Determine the [X, Y] coordinate at the center of the cell enclosing the given text.  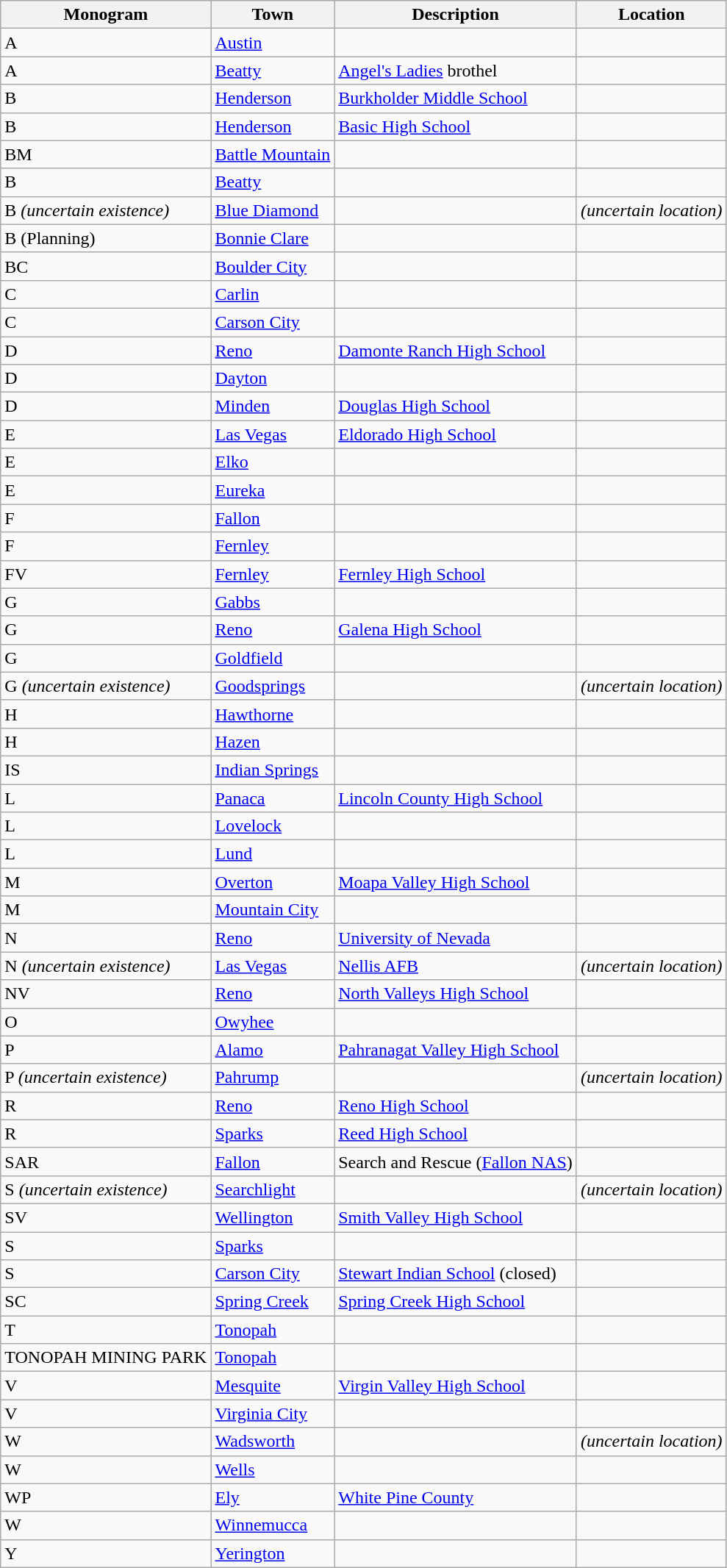
Carlin [273, 294]
NV [106, 994]
N (uncertain existence) [106, 966]
P [106, 1050]
Moapa Valley High School [456, 882]
Nellis AFB [456, 966]
Blue Diamond [273, 210]
B (Planning) [106, 238]
Angel's Ladies brothel [456, 71]
Austin [273, 43]
Bonnie Clare [273, 238]
Wellington [273, 1217]
Lund [273, 854]
Elko [273, 462]
SC [106, 1302]
Virginia City [273, 1414]
N [106, 938]
White Pine County [456, 1497]
IS [106, 770]
Monogram [106, 15]
Eldorado High School [456, 434]
Overton [273, 882]
Alamo [273, 1050]
Hawthorne [273, 714]
Basic High School [456, 126]
Goldfield [273, 658]
University of Nevada [456, 938]
Searchlight [273, 1189]
Mountain City [273, 910]
WP [106, 1497]
Pahrump [273, 1078]
Damonte Ranch High School [456, 351]
Panaca [273, 798]
Y [106, 1553]
Owyhee [273, 1022]
BM [106, 154]
Reno High School [456, 1106]
Fernley High School [456, 574]
G (uncertain existence) [106, 686]
Reed High School [456, 1134]
Spring Creek High School [456, 1302]
Smith Valley High School [456, 1217]
Mesquite [273, 1386]
B (uncertain existence) [106, 210]
SV [106, 1217]
Battle Mountain [273, 154]
Location [651, 15]
Minden [273, 407]
North Valleys High School [456, 994]
Lincoln County High School [456, 798]
BC [106, 266]
Boulder City [273, 266]
Yerington [273, 1553]
Description [456, 15]
Ely [273, 1497]
Burkholder Middle School [456, 99]
Search and Rescue (Fallon NAS) [456, 1161]
Pahranagat Valley High School [456, 1050]
Hazen [273, 742]
Virgin Valley High School [456, 1386]
TONOPAH MINING PARK [106, 1358]
Indian Springs [273, 770]
S (uncertain existence) [106, 1189]
Stewart Indian School (closed) [456, 1274]
Winnemucca [273, 1525]
Galena High School [456, 630]
P (uncertain existence) [106, 1078]
Goodsprings [273, 686]
Town [273, 15]
Gabbs [273, 602]
Dayton [273, 379]
Eureka [273, 490]
O [106, 1022]
Wells [273, 1469]
Wadsworth [273, 1442]
Douglas High School [456, 407]
Spring Creek [273, 1302]
FV [106, 574]
Lovelock [273, 826]
T [106, 1330]
SAR [106, 1161]
